Pinpoint the cell where the given text exists, returning its (x, y) midpoint coordinate. 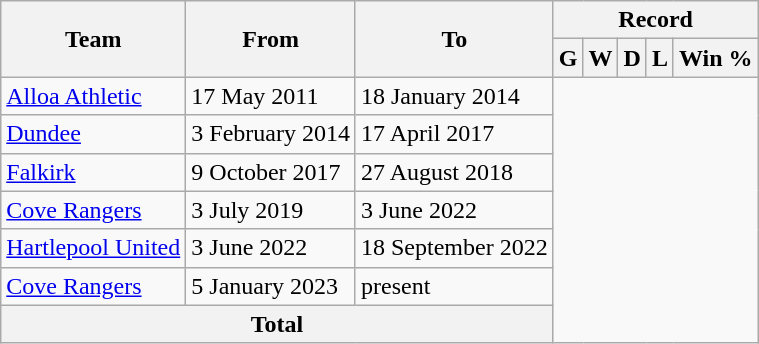
L (660, 58)
To (454, 39)
5 January 2023 (271, 286)
3 July 2019 (271, 210)
Alloa Athletic (94, 96)
18 September 2022 (454, 248)
Total (277, 324)
3 February 2014 (271, 134)
9 October 2017 (271, 172)
Team (94, 39)
From (271, 39)
W (600, 58)
Win % (716, 58)
G (568, 58)
17 April 2017 (454, 134)
Falkirk (94, 172)
Dundee (94, 134)
D (632, 58)
Record (656, 20)
18 January 2014 (454, 96)
17 May 2011 (271, 96)
27 August 2018 (454, 172)
Hartlepool United (94, 248)
present (454, 286)
